Find where the given text appears and provide that cell's center as [X, Y] coordinate. 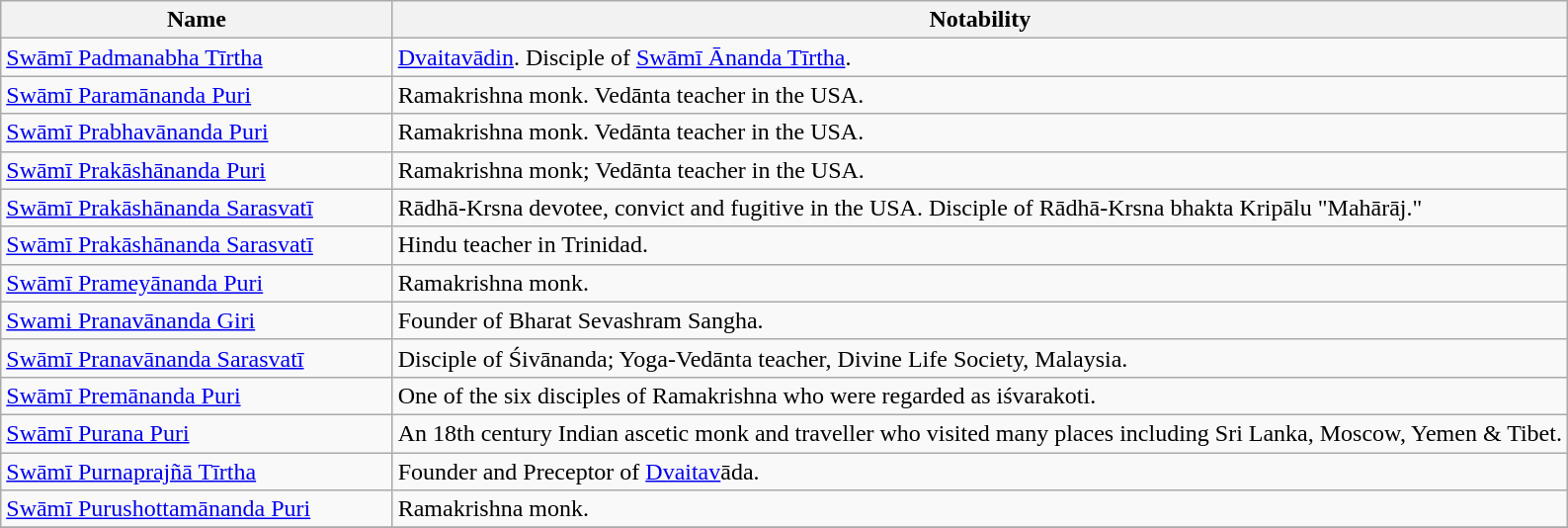
Swāmī Prakāshānanda Puri [197, 170]
Swāmī Purnaprajñā Tīrtha [197, 472]
Swāmī Prameyānanda Puri [197, 283]
Name [197, 20]
Swāmī Premānanda Puri [197, 396]
Notability [980, 20]
Swāmī Paramānanda Puri [197, 95]
Swāmī Pranavānanda Sarasvatī [197, 358]
One of the six disciples of Ramakrishna who were regarded as iśvarakoti. [980, 396]
Swami Pranavānanda Giri [197, 320]
Swāmī Purana Puri [197, 433]
An 18th century Indian ascetic monk and traveller who visited many places including Sri Lanka, Moscow, Yemen & Tibet. [980, 433]
Swāmī Padmanabha Tīrtha [197, 57]
Swāmī Purushottamānanda Puri [197, 509]
Founder of Bharat Sevashram Sangha. [980, 320]
Founder and Preceptor of Dvaitavāda. [980, 472]
Ramakrishna monk; Vedānta teacher in the USA. [980, 170]
Disciple of Śivānanda; Yoga-Vedānta teacher, Divine Life Society, Malaysia. [980, 358]
Hindu teacher in Trinidad. [980, 245]
Dvaitavādin. Disciple of Swāmī Ānanda Tīrtha. [980, 57]
Rādhā-Krsna devotee, convict and fugitive in the USA. Disciple of Rādhā-Krsna bhakta Kripālu "Mahārāj." [980, 208]
Swāmī Prabhavānanda Puri [197, 132]
